Locate the cell with the specified text and output its [X, Y] center coordinate. 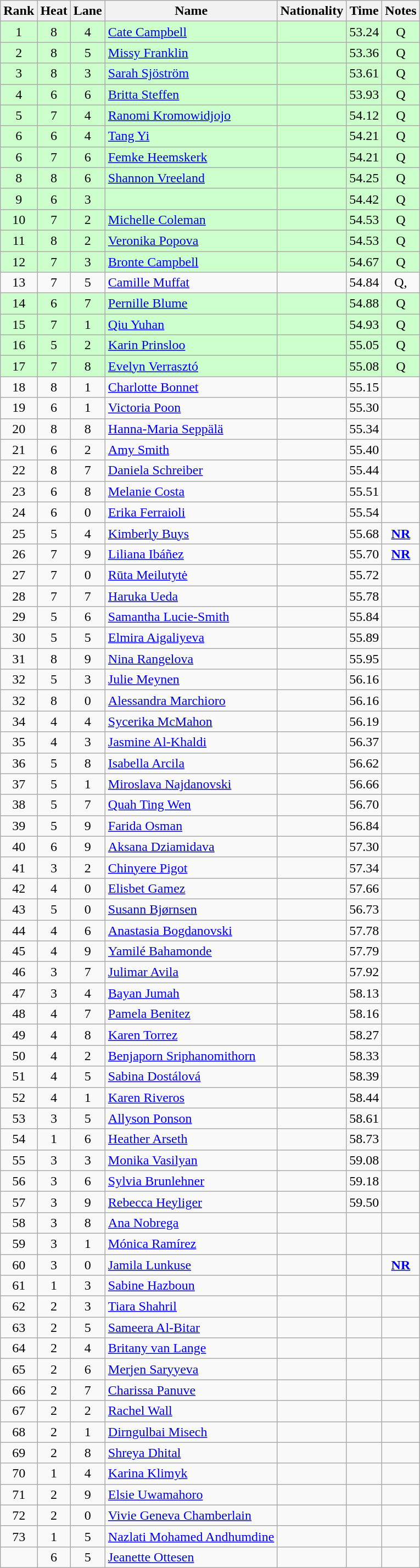
Charissa Panuve [191, 1390]
39 [19, 826]
Liliana Ibáñez [191, 554]
58.44 [365, 1097]
55.08 [365, 366]
Allyson Ponson [191, 1118]
Jeanette Ottesen [191, 1557]
59.08 [365, 1160]
55.40 [365, 450]
54.93 [365, 324]
30 [19, 638]
Bronte Campbell [191, 262]
63 [19, 1328]
55.15 [365, 387]
69 [19, 1453]
68 [19, 1432]
54.12 [365, 115]
66 [19, 1390]
56.19 [365, 721]
Quah Ting Wen [191, 805]
48 [19, 1014]
57.79 [365, 951]
56.70 [365, 805]
Jamila Lunkuse [191, 1264]
59 [19, 1244]
57.66 [365, 888]
65 [19, 1369]
57.30 [365, 847]
67 [19, 1411]
Amy Smith [191, 450]
52 [19, 1097]
29 [19, 617]
55.05 [365, 345]
56.66 [365, 784]
Karen Riveros [191, 1097]
57.78 [365, 931]
Hanna-Maria Seppälä [191, 429]
Pernille Blume [191, 304]
36 [19, 763]
Samantha Lucie-Smith [191, 617]
24 [19, 512]
Nationality [312, 11]
54.67 [365, 262]
Ana Nobrega [191, 1223]
58.39 [365, 1077]
56 [19, 1181]
17 [19, 366]
58.27 [365, 1035]
Sylvia Brunlehner [191, 1181]
Evelyn Verrasztó [191, 366]
27 [19, 575]
23 [19, 491]
56.62 [365, 763]
Bayan Jumah [191, 993]
18 [19, 387]
55.34 [365, 429]
10 [19, 220]
Karen Torrez [191, 1035]
Heather Arseth [191, 1139]
Michelle Coleman [191, 220]
43 [19, 909]
Chinyere Pigot [191, 867]
Missy Franklin [191, 53]
45 [19, 951]
Erika Ferraioli [191, 512]
55.95 [365, 659]
47 [19, 993]
59.18 [365, 1181]
15 [19, 324]
54.88 [365, 304]
Isabella Arcila [191, 763]
55.44 [365, 471]
12 [19, 262]
57.34 [365, 867]
Susann Bjørnsen [191, 909]
22 [19, 471]
54.25 [365, 178]
53.61 [365, 74]
Ranomi Kromowidjojo [191, 115]
Rebecca Heyliger [191, 1202]
Dirngulbai Misech [191, 1432]
Daniela Schreiber [191, 471]
Nina Rangelova [191, 659]
51 [19, 1077]
Yamilé Bahamonde [191, 951]
34 [19, 721]
56.37 [365, 742]
Rachel Wall [191, 1411]
Anastasia Bogdanovski [191, 931]
Notes [401, 11]
55.72 [365, 575]
Alessandra Marchioro [191, 701]
Lane [88, 11]
58 [19, 1223]
61 [19, 1286]
Tiara Shahril [191, 1307]
40 [19, 847]
55.84 [365, 617]
49 [19, 1035]
Julimar Avila [191, 972]
46 [19, 972]
20 [19, 429]
55.68 [365, 533]
Farida Osman [191, 826]
Sarah Sjöström [191, 74]
37 [19, 784]
Tang Yi [191, 136]
Charlotte Bonnet [191, 387]
Karina Klimyk [191, 1474]
Britta Steffen [191, 94]
55.78 [365, 596]
54 [19, 1139]
Rūta Meilutytė [191, 575]
Name [191, 11]
Cate Campbell [191, 32]
Qiu Yuhan [191, 324]
21 [19, 450]
Camille Muffat [191, 283]
54.84 [365, 283]
Time [365, 11]
Benjaporn Sriphanomithorn [191, 1056]
Sameera Al-Bitar [191, 1328]
Monika Vasilyan [191, 1160]
Rank [19, 11]
53.36 [365, 53]
13 [19, 283]
53 [19, 1118]
26 [19, 554]
16 [19, 345]
58.16 [365, 1014]
55.70 [365, 554]
72 [19, 1515]
Femke Heemskerk [191, 157]
Elisbet Gamez [191, 888]
56.73 [365, 909]
56.84 [365, 826]
Kimberly Buys [191, 533]
58.61 [365, 1118]
55.89 [365, 638]
62 [19, 1307]
41 [19, 867]
Jasmine Al-Khaldi [191, 742]
14 [19, 304]
64 [19, 1348]
55.54 [365, 512]
58.33 [365, 1056]
Sabina Dostálová [191, 1077]
Sycerika McMahon [191, 721]
70 [19, 1474]
Victoria Poon [191, 408]
Nazlati Mohamed Andhumdine [191, 1536]
53.24 [365, 32]
19 [19, 408]
Shreya Dhital [191, 1453]
Merjen Saryyeva [191, 1369]
Britany van Lange [191, 1348]
25 [19, 533]
57.92 [365, 972]
Veronika Popova [191, 240]
Julie Meynen [191, 680]
53.93 [365, 94]
58.13 [365, 993]
55.51 [365, 491]
31 [19, 659]
Elmira Aigaliyeva [191, 638]
Karin Prinsloo [191, 345]
57 [19, 1202]
Q, [401, 283]
54.42 [365, 199]
Heat [54, 11]
55 [19, 1160]
71 [19, 1494]
58.73 [365, 1139]
42 [19, 888]
73 [19, 1536]
44 [19, 931]
Pamela Benitez [191, 1014]
Shannon Vreeland [191, 178]
50 [19, 1056]
Aksana Dziamidava [191, 847]
Haruka Ueda [191, 596]
11 [19, 240]
Sabine Hazboun [191, 1286]
Elsie Uwamahoro [191, 1494]
38 [19, 805]
60 [19, 1264]
Vivie Geneva Chamberlain [191, 1515]
Melanie Costa [191, 491]
55.30 [365, 408]
59.50 [365, 1202]
35 [19, 742]
28 [19, 596]
Mónica Ramírez [191, 1244]
Miroslava Najdanovski [191, 784]
